From the cell containing the given text, extract its center point as [X, Y] coordinate. 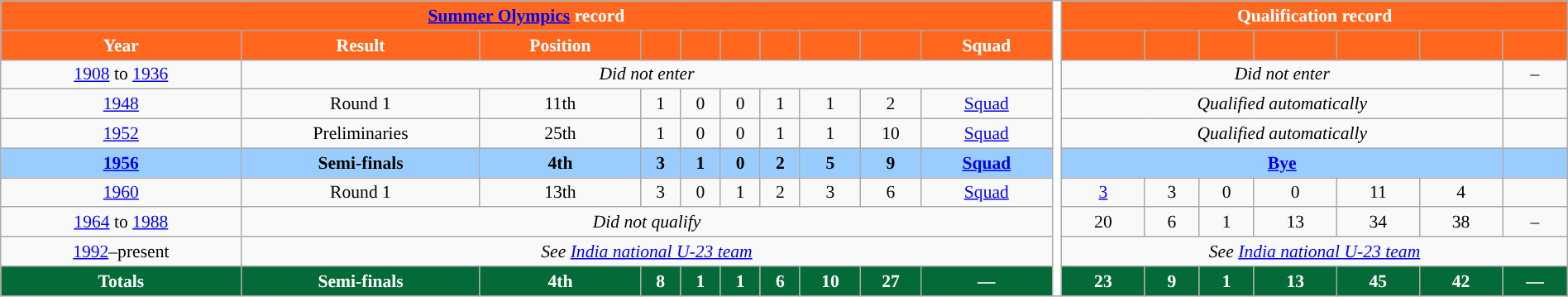
Preliminaries [361, 134]
1964 to 1988 [121, 223]
5 [830, 163]
Position [561, 46]
4 [1460, 193]
Totals [121, 281]
34 [1378, 223]
38 [1460, 223]
1952 [121, 134]
13th [561, 193]
Qualification record [1315, 16]
1948 [121, 104]
Year [121, 46]
Did not qualify [647, 223]
20 [1103, 223]
25th [561, 134]
Summer Olympics record [526, 16]
1956 [121, 163]
45 [1378, 281]
23 [1103, 281]
1960 [121, 193]
42 [1460, 281]
8 [661, 281]
1992–present [121, 251]
Bye [1282, 163]
11th [561, 104]
1908 to 1936 [121, 74]
Result [361, 46]
27 [890, 281]
11 [1378, 193]
